Provide the [x, y] coordinate of the cell's center where the given text is located.  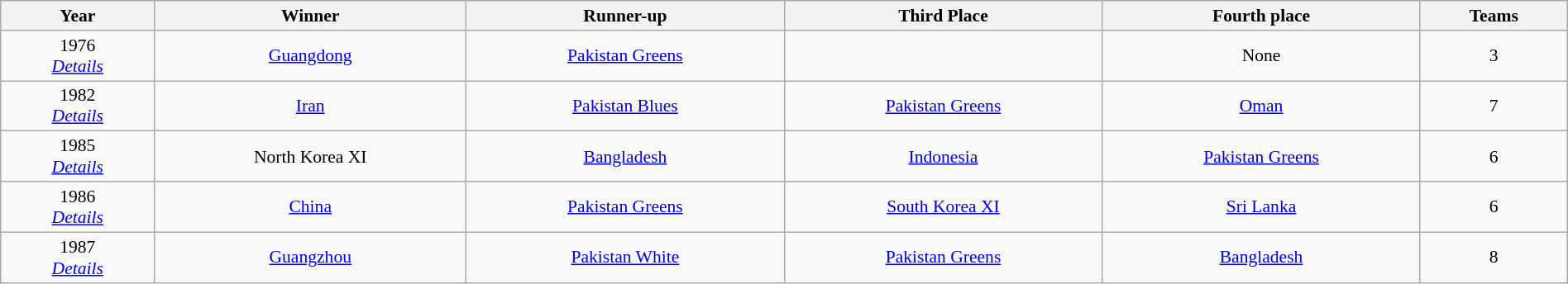
1982 Details [78, 106]
Teams [1494, 16]
1987 Details [78, 258]
8 [1494, 258]
Winner [311, 16]
Guangdong [311, 56]
Third Place [943, 16]
China [311, 206]
Guangzhou [311, 258]
1986 Details [78, 206]
1976 Details [78, 56]
Year [78, 16]
Iran [311, 106]
North Korea XI [311, 157]
1985 Details [78, 157]
Pakistan White [625, 258]
Fourth place [1262, 16]
Oman [1262, 106]
Runner-up [625, 16]
South Korea XI [943, 206]
Sri Lanka [1262, 206]
Indonesia [943, 157]
3 [1494, 56]
7 [1494, 106]
Pakistan Blues [625, 106]
None [1262, 56]
